For the text-containing cell, return its midpoint in [X, Y] coordinate format. 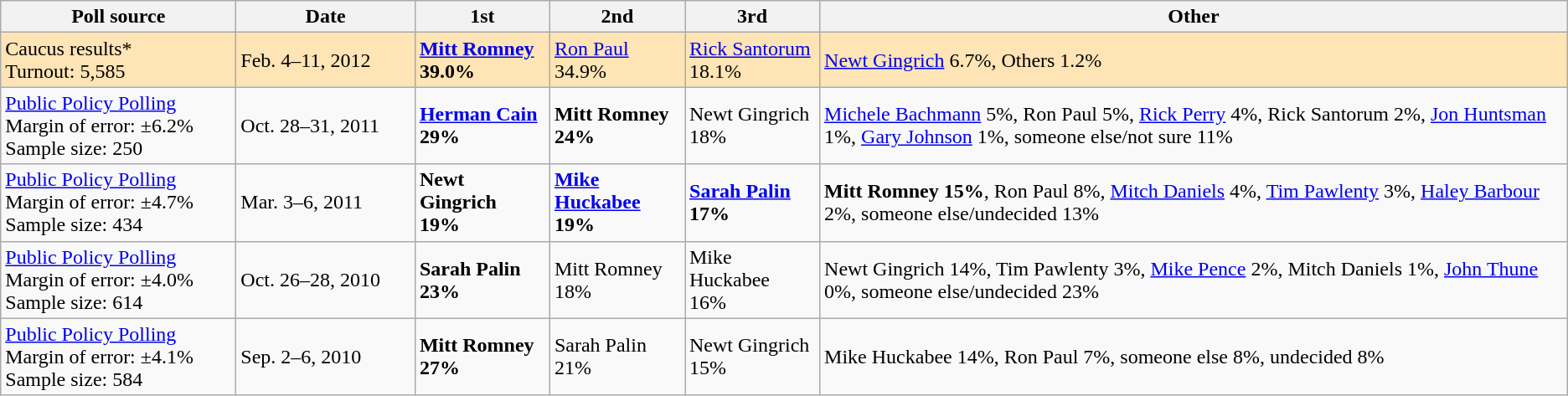
Other [1194, 17]
Newt Gingrich15% [752, 357]
Rick Santorum18.1% [752, 60]
Ron Paul34.9% [616, 60]
Mike Huckabee16% [752, 280]
Mitt Romney18% [616, 280]
Public Policy PollingMargin of error: ±6.2% Sample size: 250 [119, 126]
Mar. 3–6, 2011 [326, 203]
Public Policy PollingMargin of error: ±4.0% Sample size: 614 [119, 280]
Public Policy PollingMargin of error: ±4.7% Sample size: 434 [119, 203]
Sarah Palin21% [616, 357]
Newt Gingrich18% [752, 126]
Feb. 4–11, 2012 [326, 60]
3rd [752, 17]
Mitt Romney27% [482, 357]
Newt Gingrich 6.7%, Others 1.2% [1194, 60]
1st [482, 17]
Mitt Romney 39.0% [482, 60]
Oct. 26–28, 2010 [326, 280]
Oct. 28–31, 2011 [326, 126]
Date [326, 17]
Herman Cain29% [482, 126]
Mike Huckabee19% [616, 203]
Newt Gingrich19% [482, 203]
Newt Gingrich 14%, Tim Pawlenty 3%, Mike Pence 2%, Mitch Daniels 1%, John Thune 0%, someone else/undecided 23% [1194, 280]
Mitt Romney24% [616, 126]
Mitt Romney 15%, Ron Paul 8%, Mitch Daniels 4%, Tim Pawlenty 3%, Haley Barbour 2%, someone else/undecided 13% [1194, 203]
Poll source [119, 17]
Michele Bachmann 5%, Ron Paul 5%, Rick Perry 4%, Rick Santorum 2%, Jon Huntsman 1%, Gary Johnson 1%, someone else/not sure 11% [1194, 126]
Sep. 2–6, 2010 [326, 357]
Mike Huckabee 14%, Ron Paul 7%, someone else 8%, undecided 8% [1194, 357]
Caucus results*Turnout: 5,585 [119, 60]
2nd [616, 17]
Sarah Palin17% [752, 203]
Public Policy PollingMargin of error: ±4.1% Sample size: 584 [119, 357]
Sarah Palin23% [482, 280]
